Capture the cell that displays the provided text and extract its (X, Y) central coordinate. 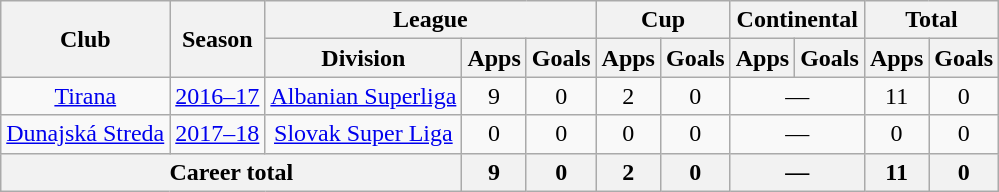
Total (931, 20)
Season (218, 39)
Slovak Super Liga (364, 134)
Dunajská Streda (86, 134)
Division (364, 58)
Tirana (86, 96)
Cup (663, 20)
Albanian Superliga (364, 96)
2017–18 (218, 134)
Career total (232, 172)
2016–17 (218, 96)
League (430, 20)
Continental (797, 20)
Club (86, 39)
